Return [X, Y] of the center of cell containing provided text 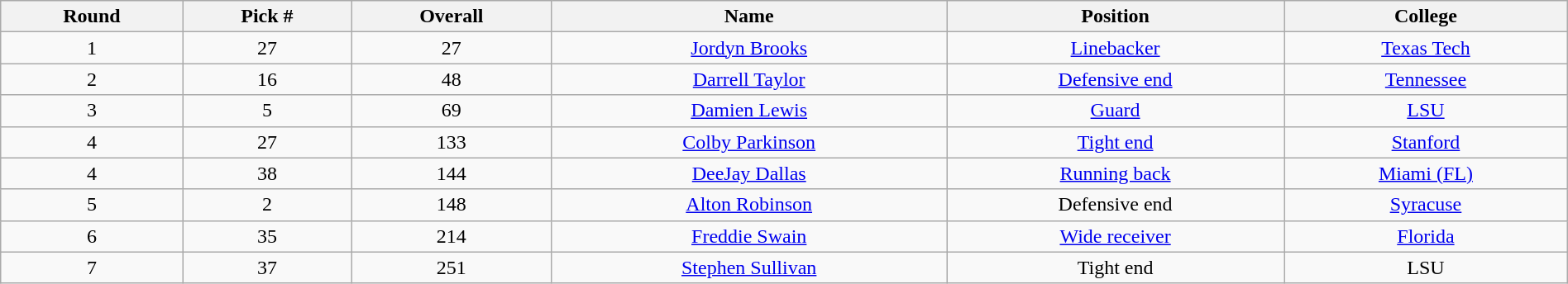
Texas Tech [1426, 48]
Running back [1116, 173]
Wide receiver [1116, 236]
1 [92, 48]
214 [452, 236]
48 [452, 79]
Damien Lewis [749, 111]
251 [452, 267]
6 [92, 236]
Name [749, 17]
Darrell Taylor [749, 79]
Round [92, 17]
Syracuse [1426, 205]
Tennessee [1426, 79]
133 [452, 142]
7 [92, 267]
Florida [1426, 236]
144 [452, 173]
College [1426, 17]
Alton Robinson [749, 205]
Position [1116, 17]
38 [267, 173]
16 [267, 79]
Stanford [1426, 142]
Guard [1116, 111]
Linebacker [1116, 48]
Freddie Swain [749, 236]
Pick # [267, 17]
Miami (FL) [1426, 173]
Overall [452, 17]
35 [267, 236]
DeeJay Dallas [749, 173]
69 [452, 111]
Stephen Sullivan [749, 267]
Colby Parkinson [749, 142]
148 [452, 205]
Jordyn Brooks [749, 48]
37 [267, 267]
3 [92, 111]
